Detect which cell encompasses the target text, then output its [X, Y] center coordinate. 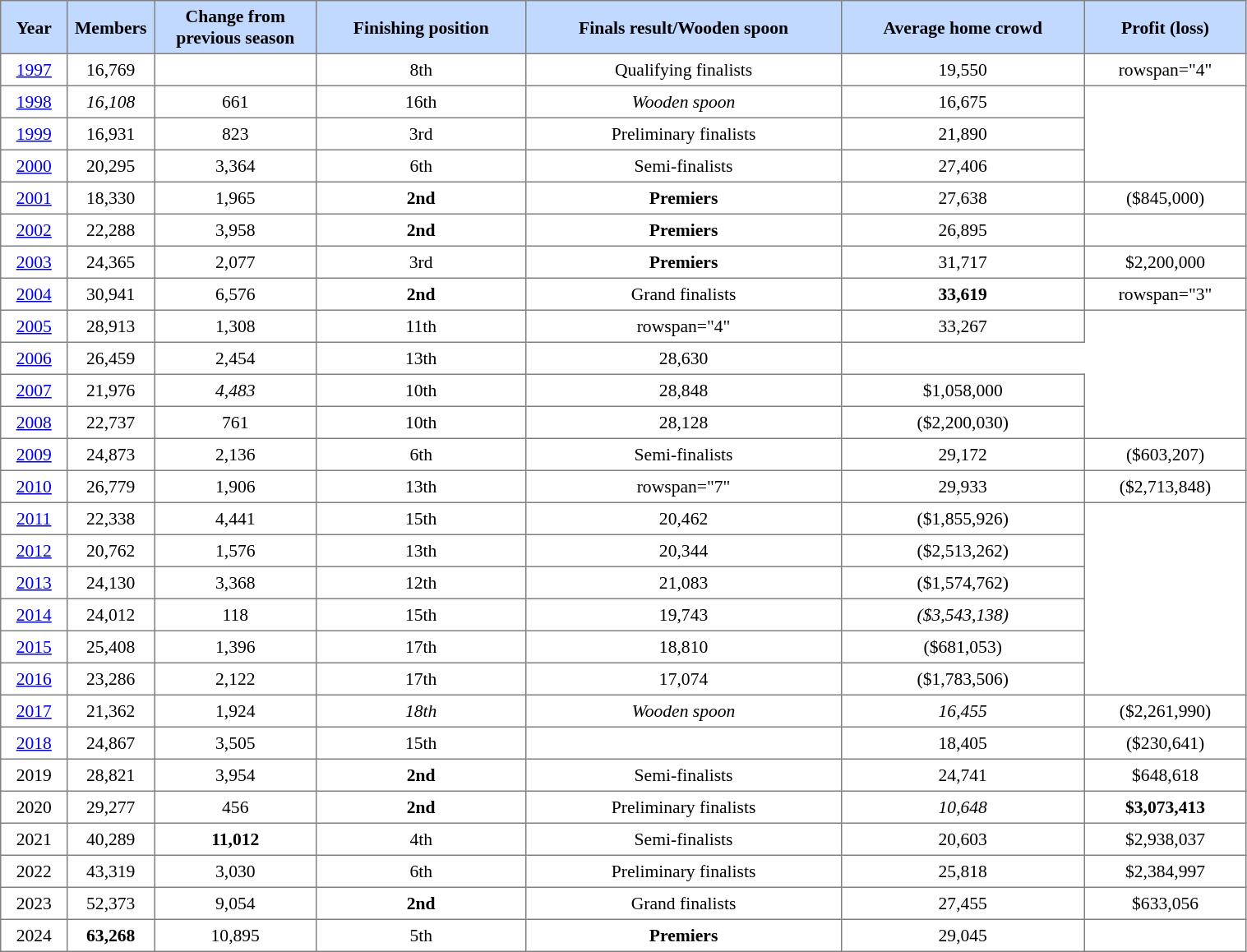
2015 [35, 646]
($2,200,030) [963, 423]
($603,207) [1166, 454]
27,638 [963, 197]
3,954 [235, 774]
3,030 [235, 871]
18,810 [684, 646]
21,890 [963, 133]
18,330 [111, 197]
1,965 [235, 197]
4,441 [235, 518]
2,136 [235, 454]
2002 [35, 230]
761 [235, 423]
($1,783,506) [963, 679]
1,396 [235, 646]
29,172 [963, 454]
$2,384,997 [1166, 871]
43,319 [111, 871]
17,074 [684, 679]
Finals result/Wooden spoon [684, 27]
118 [235, 615]
Change from previous season [235, 27]
8th [421, 69]
26,459 [111, 358]
1997 [35, 69]
19,550 [963, 69]
rowspan="7" [684, 487]
31,717 [963, 261]
5th [421, 936]
($1,855,926) [963, 518]
2018 [35, 743]
2,077 [235, 261]
21,362 [111, 710]
2007 [35, 390]
2024 [35, 936]
2012 [35, 551]
10,895 [235, 936]
16th [421, 102]
2023 [35, 903]
40,289 [111, 839]
30,941 [111, 294]
($230,641) [1166, 743]
27,455 [963, 903]
2,122 [235, 679]
11,012 [235, 839]
Profit (loss) [1166, 27]
29,277 [111, 807]
2001 [35, 197]
6,576 [235, 294]
27,406 [963, 166]
20,462 [684, 518]
2003 [35, 261]
2008 [35, 423]
4th [421, 839]
2006 [35, 358]
28,128 [684, 423]
25,408 [111, 646]
$633,056 [1166, 903]
16,931 [111, 133]
2019 [35, 774]
18,405 [963, 743]
Average home crowd [963, 27]
$2,938,037 [1166, 839]
$1,058,000 [963, 390]
$648,618 [1166, 774]
3,364 [235, 166]
($681,053) [963, 646]
20,603 [963, 839]
3,505 [235, 743]
25,818 [963, 871]
4,483 [235, 390]
29,045 [963, 936]
24,741 [963, 774]
28,821 [111, 774]
29,933 [963, 487]
24,012 [111, 615]
2,454 [235, 358]
($2,713,848) [1166, 487]
18th [421, 710]
12th [421, 582]
456 [235, 807]
2022 [35, 871]
Year [35, 27]
26,779 [111, 487]
24,867 [111, 743]
20,762 [111, 551]
2000 [35, 166]
2021 [35, 839]
16,455 [963, 710]
24,873 [111, 454]
2009 [35, 454]
22,338 [111, 518]
Finishing position [421, 27]
2004 [35, 294]
22,288 [111, 230]
1999 [35, 133]
2005 [35, 326]
24,130 [111, 582]
22,737 [111, 423]
823 [235, 133]
($3,543,138) [963, 615]
21,083 [684, 582]
28,630 [684, 358]
24,365 [111, 261]
1,576 [235, 551]
3,958 [235, 230]
2010 [35, 487]
($2,261,990) [1166, 710]
($845,000) [1166, 197]
Qualifying finalists [684, 69]
$2,200,000 [1166, 261]
($2,513,262) [963, 551]
2013 [35, 582]
1,906 [235, 487]
23,286 [111, 679]
16,675 [963, 102]
10,648 [963, 807]
2014 [35, 615]
16,108 [111, 102]
Members [111, 27]
2011 [35, 518]
11th [421, 326]
1998 [35, 102]
33,267 [963, 326]
28,913 [111, 326]
2016 [35, 679]
2017 [35, 710]
26,895 [963, 230]
63,268 [111, 936]
1,924 [235, 710]
1,308 [235, 326]
9,054 [235, 903]
16,769 [111, 69]
20,344 [684, 551]
20,295 [111, 166]
661 [235, 102]
($1,574,762) [963, 582]
28,848 [684, 390]
$3,073,413 [1166, 807]
19,743 [684, 615]
3,368 [235, 582]
21,976 [111, 390]
2020 [35, 807]
52,373 [111, 903]
rowspan="3" [1166, 294]
33,619 [963, 294]
